Capture the cell that displays the provided text and extract its (x, y) central coordinate. 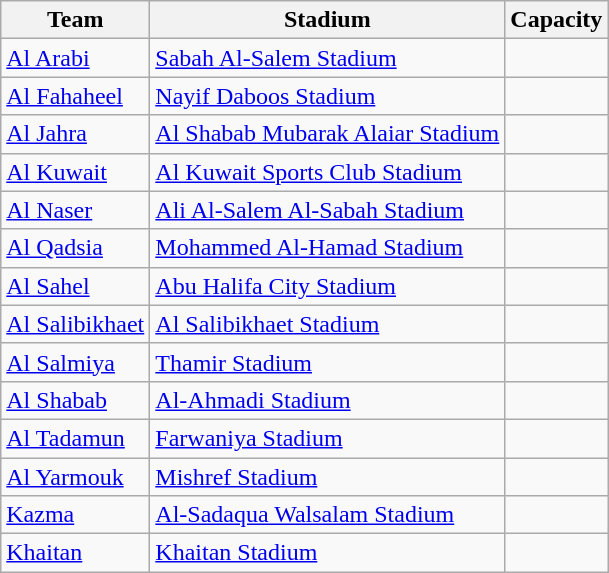
Mishref Stadium (328, 477)
Al Salmiya (76, 362)
Stadium (328, 20)
Al Jahra (76, 134)
Al-Sadaqua Walsalam Stadium (328, 515)
Kazma (76, 515)
Khaitan Stadium (328, 553)
Al Shabab Mubarak Alaiar Stadium (328, 134)
Al Sahel (76, 286)
Capacity (556, 20)
Nayif Daboos Stadium (328, 96)
Abu Halifa City Stadium (328, 286)
Al Kuwait Sports Club Stadium (328, 172)
Thamir Stadium (328, 362)
Al Fahaheel (76, 96)
Al Qadsia (76, 248)
Al-Ahmadi Stadium (328, 400)
Al Arabi (76, 58)
Farwaniya Stadium (328, 438)
Al Shabab (76, 400)
Khaitan (76, 553)
Sabah Al-Salem Stadium (328, 58)
Al Tadamun (76, 438)
Al Salibikhaet Stadium (328, 324)
Al Kuwait (76, 172)
Mohammed Al-Hamad Stadium (328, 248)
Al Yarmouk (76, 477)
Ali Al-Salem Al-Sabah Stadium (328, 210)
Team (76, 20)
Al Naser (76, 210)
Al Salibikhaet (76, 324)
